Capture the cell that displays the provided text and extract its (x, y) central coordinate. 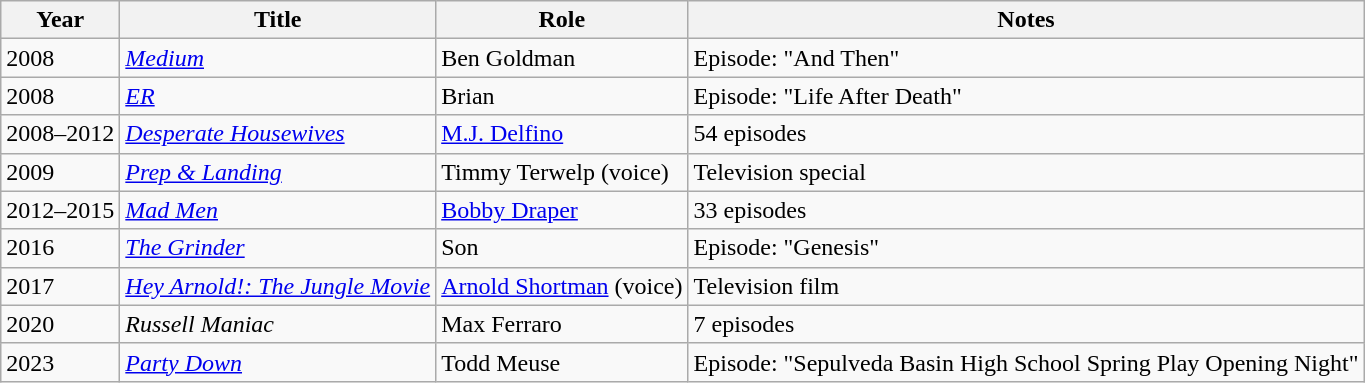
2020 (60, 324)
7 episodes (1026, 324)
Year (60, 20)
Bobby Draper (562, 210)
M.J. Delfino (562, 134)
Television special (1026, 172)
Mad Men (278, 210)
Desperate Housewives (278, 134)
2009 (60, 172)
33 episodes (1026, 210)
Television film (1026, 286)
ER (278, 96)
The Grinder (278, 248)
Party Down (278, 362)
Episode: "Genesis" (1026, 248)
Episode: "Sepulveda Basin High School Spring Play Opening Night" (1026, 362)
Medium (278, 58)
Timmy Terwelp (voice) (562, 172)
Arnold Shortman (voice) (562, 286)
Brian (562, 96)
2017 (60, 286)
Title (278, 20)
Role (562, 20)
Todd Meuse (562, 362)
54 episodes (1026, 134)
Notes (1026, 20)
2012–2015 (60, 210)
Russell Maniac (278, 324)
Prep & Landing (278, 172)
Son (562, 248)
Hey Arnold!: The Jungle Movie (278, 286)
2023 (60, 362)
2008–2012 (60, 134)
Episode: "And Then" (1026, 58)
Episode: "Life After Death" (1026, 96)
Max Ferraro (562, 324)
2016 (60, 248)
Ben Goldman (562, 58)
